From the cell containing the given text, extract its center point as (X, Y) coordinate. 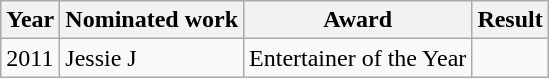
Year (30, 20)
Award (358, 20)
Jessie J (152, 58)
Result (510, 20)
Nominated work (152, 20)
2011 (30, 58)
Entertainer of the Year (358, 58)
